Scan for the cell matching the given text and deliver its (X, Y) coordinate at center. 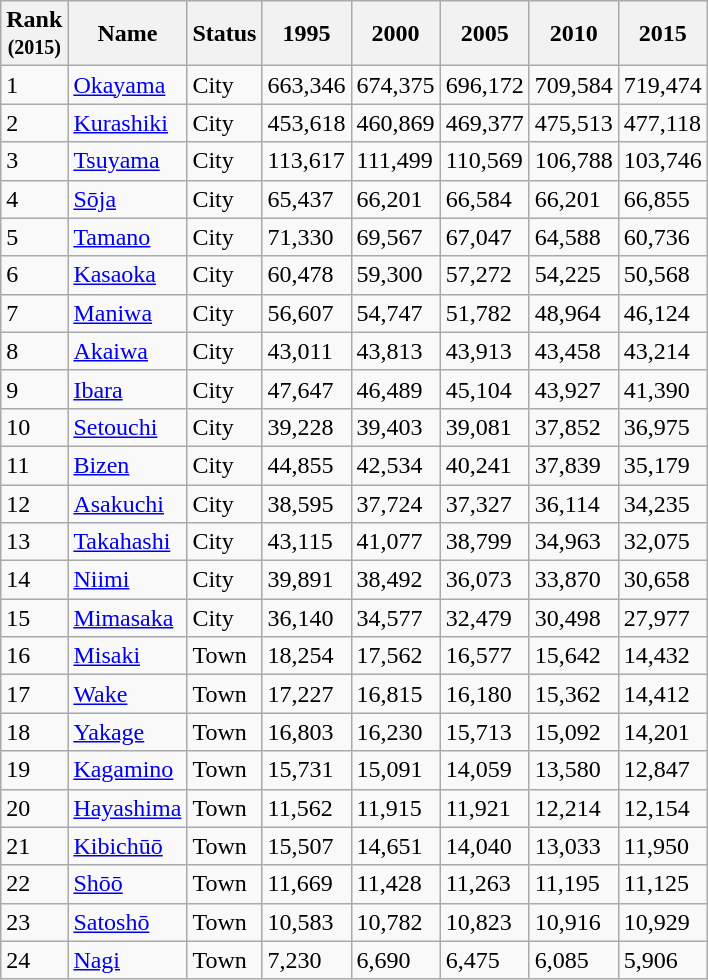
1 (34, 85)
111,499 (396, 161)
19 (34, 770)
37,852 (574, 427)
Bizen (128, 465)
34,577 (396, 618)
1995 (306, 34)
11,921 (484, 808)
17,562 (396, 656)
17 (34, 694)
10,916 (574, 922)
13,033 (574, 846)
54,225 (574, 275)
696,172 (484, 85)
16,577 (484, 656)
57,272 (484, 275)
13,580 (574, 770)
Niimi (128, 580)
12,154 (662, 808)
23 (34, 922)
51,782 (484, 313)
9 (34, 389)
34,235 (662, 503)
11,915 (396, 808)
Ibara (128, 389)
37,724 (396, 503)
Name (128, 34)
38,492 (396, 580)
10,823 (484, 922)
27,977 (662, 618)
69,567 (396, 237)
Nagi (128, 960)
15,091 (396, 770)
14,432 (662, 656)
43,214 (662, 351)
15,713 (484, 732)
3 (34, 161)
44,855 (306, 465)
5 (34, 237)
Takahashi (128, 542)
7 (34, 313)
6 (34, 275)
41,390 (662, 389)
11,562 (306, 808)
2015 (662, 34)
11,125 (662, 884)
16,230 (396, 732)
16,180 (484, 694)
24 (34, 960)
37,327 (484, 503)
Sōja (128, 199)
38,799 (484, 542)
46,124 (662, 313)
43,813 (396, 351)
Rank(2015) (34, 34)
11,428 (396, 884)
37,839 (574, 465)
14,651 (396, 846)
13 (34, 542)
40,241 (484, 465)
11,669 (306, 884)
Asakuchi (128, 503)
66,855 (662, 199)
14 (34, 580)
15,731 (306, 770)
475,513 (574, 123)
Kasaoka (128, 275)
Shōō (128, 884)
2005 (484, 34)
453,618 (306, 123)
10 (34, 427)
12 (34, 503)
Mimasaka (128, 618)
16 (34, 656)
43,927 (574, 389)
Yakage (128, 732)
8 (34, 351)
33,870 (574, 580)
15 (34, 618)
Kibichūō (128, 846)
7,230 (306, 960)
38,595 (306, 503)
32,479 (484, 618)
Setouchi (128, 427)
39,081 (484, 427)
Kagamino (128, 770)
110,569 (484, 161)
2010 (574, 34)
Status (224, 34)
36,073 (484, 580)
4 (34, 199)
43,115 (306, 542)
35,179 (662, 465)
41,077 (396, 542)
42,534 (396, 465)
18 (34, 732)
22 (34, 884)
16,815 (396, 694)
39,228 (306, 427)
16,803 (306, 732)
469,377 (484, 123)
Tsuyama (128, 161)
21 (34, 846)
15,092 (574, 732)
60,478 (306, 275)
39,403 (396, 427)
674,375 (396, 85)
Kurashiki (128, 123)
47,647 (306, 389)
36,140 (306, 618)
6,690 (396, 960)
11,263 (484, 884)
46,489 (396, 389)
30,658 (662, 580)
14,201 (662, 732)
11,195 (574, 884)
15,362 (574, 694)
5,906 (662, 960)
20 (34, 808)
Tamano (128, 237)
14,040 (484, 846)
48,964 (574, 313)
12,847 (662, 770)
54,747 (396, 313)
32,075 (662, 542)
14,412 (662, 694)
15,642 (574, 656)
106,788 (574, 161)
10,929 (662, 922)
6,085 (574, 960)
43,458 (574, 351)
17,227 (306, 694)
2000 (396, 34)
709,584 (574, 85)
Hayashima (128, 808)
719,474 (662, 85)
36,975 (662, 427)
12,214 (574, 808)
43,011 (306, 351)
Satoshō (128, 922)
Wake (128, 694)
Misaki (128, 656)
Okayama (128, 85)
15,507 (306, 846)
45,104 (484, 389)
103,746 (662, 161)
10,583 (306, 922)
65,437 (306, 199)
43,913 (484, 351)
14,059 (484, 770)
60,736 (662, 237)
663,346 (306, 85)
39,891 (306, 580)
Akaiwa (128, 351)
11 (34, 465)
64,588 (574, 237)
50,568 (662, 275)
34,963 (574, 542)
66,584 (484, 199)
18,254 (306, 656)
36,114 (574, 503)
113,617 (306, 161)
2 (34, 123)
6,475 (484, 960)
11,950 (662, 846)
56,607 (306, 313)
Maniwa (128, 313)
59,300 (396, 275)
67,047 (484, 237)
460,869 (396, 123)
30,498 (574, 618)
71,330 (306, 237)
10,782 (396, 922)
477,118 (662, 123)
